Determine the (X, Y) coordinate at the center of the cell enclosing the given text.  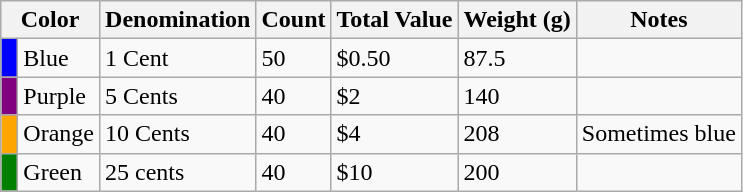
140 (517, 96)
Green (59, 172)
$10 (394, 172)
$0.50 (394, 58)
5 Cents (178, 96)
$2 (394, 96)
Total Value (394, 20)
Weight (g) (517, 20)
Notes (658, 20)
Count (294, 20)
87.5 (517, 58)
200 (517, 172)
Purple (59, 96)
Blue (59, 58)
10 Cents (178, 134)
Denomination (178, 20)
Sometimes blue (658, 134)
25 cents (178, 172)
1 Cent (178, 58)
Color (50, 20)
50 (294, 58)
$4 (394, 134)
208 (517, 134)
Orange (59, 134)
